Return [x, y] of the center of cell containing provided text 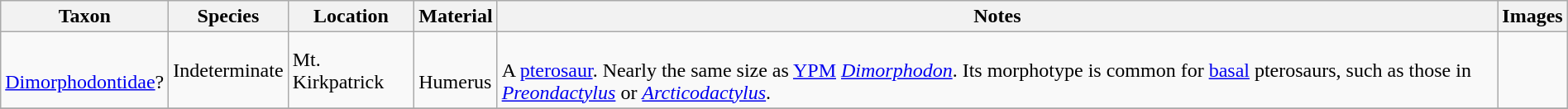
Material [456, 17]
Taxon [84, 17]
Indeterminate [228, 70]
Species [228, 17]
Mt. Kirkpatrick [351, 70]
Images [1532, 17]
Notes [997, 17]
Dimorphodontidae? [84, 70]
Location [351, 17]
Humerus [456, 70]
